Extract the (x, y) coordinate from the center of the cell holding the provided text.  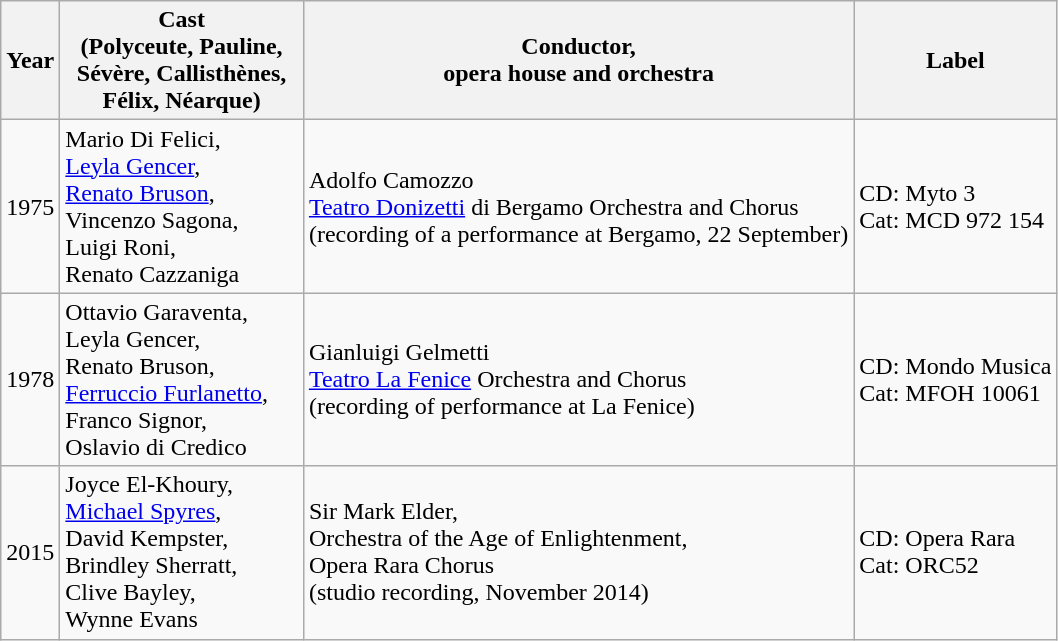
2015 (30, 552)
1975 (30, 206)
Mario Di Felici,Leyla Gencer,Renato Bruson,Vincenzo Sagona,Luigi Roni,Renato Cazzaniga (182, 206)
Cast (Polyceute, Pauline, Sévère, Callisthènes,Félix, Néarque) (182, 60)
Year (30, 60)
CD: Myto 3 Cat: MCD 972 154 (956, 206)
Conductor,opera house and orchestra (578, 60)
Gianluigi GelmettiTeatro La Fenice Orchestra and Chorus(recording of performance at La Fenice) (578, 380)
Label (956, 60)
Ottavio Garaventa,Leyla Gencer,Renato Bruson,Ferruccio Furlanetto,Franco Signor,Oslavio di Credico (182, 380)
Adolfo CamozzoTeatro Donizetti di Bergamo Orchestra and Chorus(recording of a performance at Bergamo, 22 September) (578, 206)
CD: Mondo MusicaCat: MFOH 10061 (956, 380)
CD: Opera RaraCat: ORC52 (956, 552)
Joyce El-Khoury, Michael Spyres,David Kempster,Brindley Sherratt,Clive Bayley,Wynne Evans (182, 552)
1978 (30, 380)
Sir Mark Elder,Orchestra of the Age of Enlightenment,Opera Rara Chorus(studio recording, November 2014) (578, 552)
